Find where the given text appears and provide that cell's center as [x, y] coordinate. 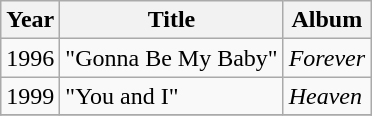
Title [172, 20]
1999 [30, 96]
"Gonna Be My Baby" [172, 58]
Year [30, 20]
Forever [326, 58]
"You and I" [172, 96]
Heaven [326, 96]
1996 [30, 58]
Album [326, 20]
